Return [x, y] of the center of cell containing provided text 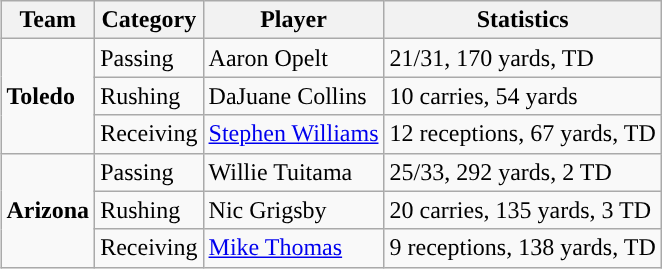
12 receptions, 67 yards, TD [522, 134]
Arizona [48, 210]
Player [294, 20]
25/33, 292 yards, 2 TD [522, 172]
10 carries, 54 yards [522, 96]
9 receptions, 138 yards, TD [522, 248]
Aaron Opelt [294, 58]
20 carries, 135 yards, 3 TD [522, 210]
Stephen Williams [294, 134]
Nic Grigsby [294, 210]
DaJuane Collins [294, 96]
Team [48, 20]
Statistics [522, 20]
21/31, 170 yards, TD [522, 58]
Category [149, 20]
Willie Tuitama [294, 172]
Mike Thomas [294, 248]
Toledo [48, 96]
